Provide the (X, Y) coordinate of the cell's center where the given text is located.  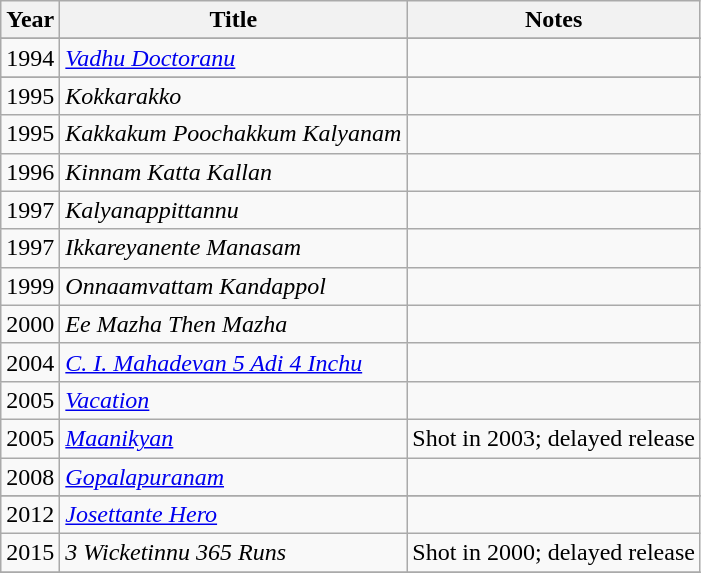
3 Wicketinnu 365 Runs (234, 553)
Onnaamvattam Kandappol (234, 286)
Vacation (234, 400)
2000 (30, 324)
2008 (30, 477)
C. I. Mahadevan 5 Adi 4 Inchu (234, 362)
Ee Mazha Then Mazha (234, 324)
Notes (554, 20)
Josettante Hero (234, 515)
Maanikyan (234, 438)
2004 (30, 362)
Shot in 2000; delayed release (554, 553)
Shot in 2003; delayed release (554, 438)
Kinnam Katta Kallan (234, 172)
Gopalapuranam (234, 477)
1999 (30, 286)
Kakkakum Poochakkum Kalyanam (234, 134)
Title (234, 20)
Year (30, 20)
Kalyanappittannu (234, 210)
Ikkareyanente Manasam (234, 248)
Kokkarakko (234, 96)
2012 (30, 515)
2015 (30, 553)
1996 (30, 172)
1994 (30, 58)
Vadhu Doctoranu (234, 58)
